From the cell containing the given text, extract its center point as [X, Y] coordinate. 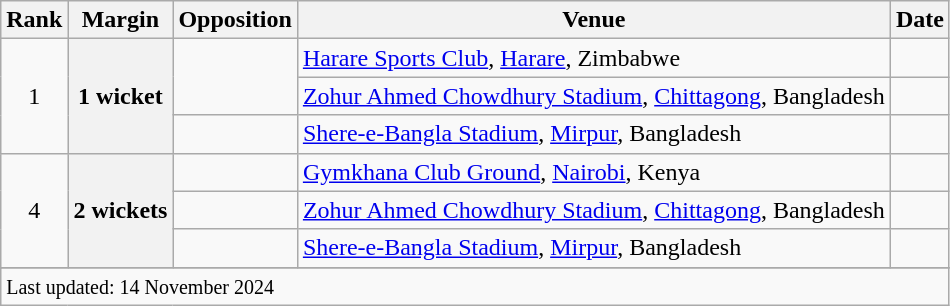
Venue [594, 20]
Margin [120, 20]
1 [34, 96]
Opposition [235, 20]
2 wickets [120, 210]
Harare Sports Club, Harare, Zimbabwe [594, 58]
Last updated: 14 November 2024 [476, 286]
Rank [34, 20]
1 wicket [120, 96]
4 [34, 210]
Date [920, 20]
Gymkhana Club Ground, Nairobi, Kenya [594, 172]
